For the text-containing cell, return its midpoint in [X, Y] coordinate format. 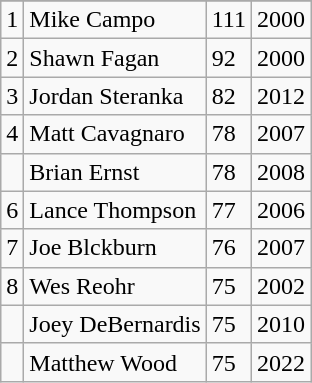
77 [228, 210]
7 [12, 248]
Wes Reohr [115, 286]
2022 [280, 362]
Joey DeBernardis [115, 324]
82 [228, 96]
Matthew Wood [115, 362]
Jordan Steranka [115, 96]
Shawn Fagan [115, 58]
2002 [280, 286]
6 [12, 210]
Mike Campo [115, 20]
111 [228, 20]
Joe Blckburn [115, 248]
8 [12, 286]
2 [12, 58]
92 [228, 58]
76 [228, 248]
2006 [280, 210]
4 [12, 134]
2012 [280, 96]
2008 [280, 172]
Matt Cavagnaro [115, 134]
Lance Thompson [115, 210]
Brian Ernst [115, 172]
3 [12, 96]
1 [12, 20]
2010 [280, 324]
